Pinpoint the cell where the given text exists, returning its (X, Y) midpoint coordinate. 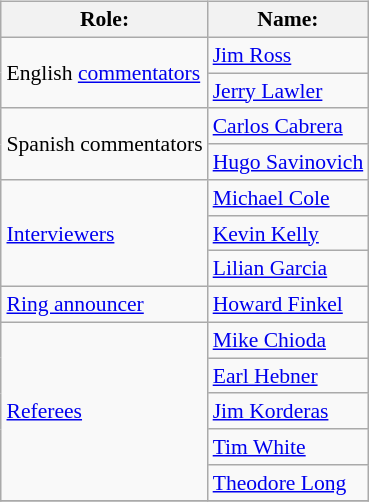
Michael Cole (288, 198)
Hugo Savinovich (288, 162)
Howard Finkel (288, 305)
Carlos Cabrera (288, 126)
Theodore Long (288, 483)
Referees (104, 411)
Ring announcer (104, 305)
Name: (288, 20)
Earl Hebner (288, 376)
Lilian Garcia (288, 269)
Mike Chioda (288, 340)
Role: (104, 20)
Kevin Kelly (288, 233)
Jim Ross (288, 55)
English commentators (104, 72)
Interviewers (104, 234)
Tim White (288, 447)
Jim Korderas (288, 411)
Jerry Lawler (288, 91)
Spanish commentators (104, 144)
